Return the (x, y) coordinate for the center point of the cell that contains the specified text.  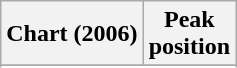
Peakposition (189, 34)
Chart (2006) (72, 34)
